Return [X, Y] of the center of cell containing provided text 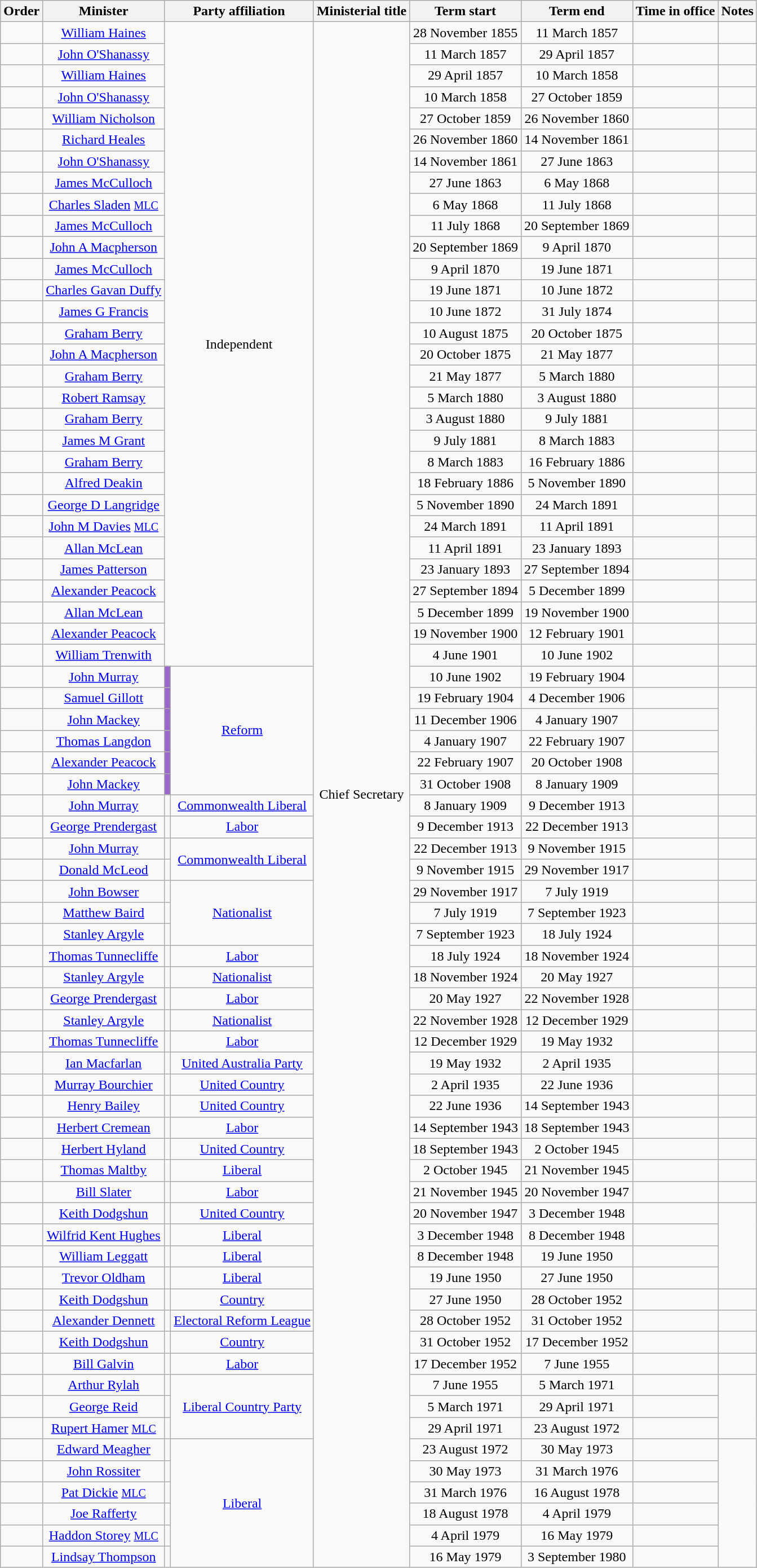
31 July 1874 [577, 312]
18 August 1978 [466, 1514]
28 November 1855 [466, 33]
11 December 1906 [466, 720]
Term end [577, 11]
4 June 1901 [466, 655]
Robert Ramsay [104, 398]
Chief Secretary [361, 795]
Pat Dickie MLC [104, 1492]
Charles Sladen MLC [104, 204]
Alfred Deakin [104, 483]
James Patterson [104, 569]
Notes [737, 11]
Haddon Storey MLC [104, 1535]
Rupert Hamer MLC [104, 1428]
Thomas Maltby [104, 1170]
Trevor Oldham [104, 1278]
Bill Slater [104, 1192]
Herbert Cremean [104, 1127]
Murray Bourchier [104, 1085]
12 February 1901 [577, 634]
William Trenwith [104, 655]
Reform [242, 730]
Ian Macfarlan [104, 1063]
George D Langridge [104, 505]
Party affiliation [239, 11]
John Rossiter [104, 1471]
Time in office [675, 11]
John M Davies MLC [104, 526]
Lindsay Thompson [104, 1557]
16 February 1886 [577, 462]
16 August 1978 [577, 1492]
Samuel Gillott [104, 698]
Arthur Rylah [104, 1385]
3 September 1980 [577, 1557]
John Bowser [104, 891]
Electoral Reform League [242, 1321]
Herbert Hyland [104, 1149]
Donald McLeod [104, 870]
20 October 1908 [577, 763]
Independent [239, 344]
United Australia Party [242, 1063]
Bill Galvin [104, 1364]
Order [21, 11]
William Leggatt [104, 1256]
4 December 1906 [577, 698]
Edward Meagher [104, 1450]
Minister [104, 11]
Henry Bailey [104, 1106]
Richard Heales [104, 140]
31 October 1908 [466, 784]
George Reid [104, 1407]
Matthew Baird [104, 913]
Term start [466, 11]
Thomas Langdon [104, 741]
James M Grant [104, 441]
William Nicholson [104, 118]
Alexander Dennett [104, 1321]
Liberal Country Party [242, 1407]
Charles Gavan Duffy [104, 290]
Joe Rafferty [104, 1514]
James G Francis [104, 312]
10 August 1875 [466, 333]
18 February 1886 [466, 483]
Wilfrid Kent Hughes [104, 1235]
Ministerial title [361, 11]
